Capture the cell that displays the provided text and extract its (x, y) central coordinate. 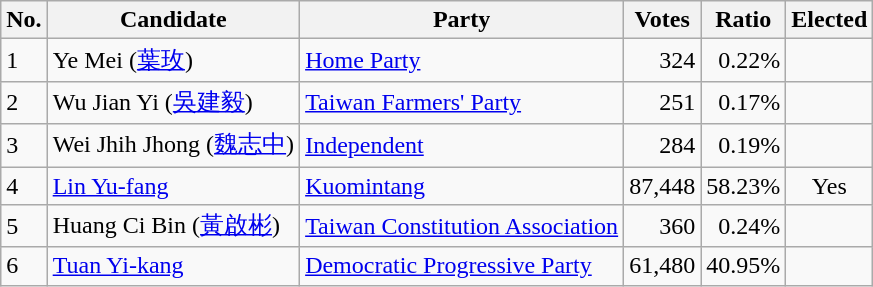
Candidate (173, 20)
1 (24, 60)
Party (462, 20)
5 (24, 226)
Taiwan Farmers' Party (462, 102)
Taiwan Constitution Association (462, 226)
Wei Jhih Jhong (魏志中) (173, 146)
58.23% (744, 185)
324 (662, 60)
Ratio (744, 20)
Tuan Yi-kang (173, 266)
87,448 (662, 185)
360 (662, 226)
61,480 (662, 266)
0.22% (744, 60)
Votes (662, 20)
Home Party (462, 60)
Yes (830, 185)
251 (662, 102)
Ye Mei (葉玫) (173, 60)
Huang Ci Bin (黃啟彬) (173, 226)
3 (24, 146)
Democratic Progressive Party (462, 266)
0.17% (744, 102)
Elected (830, 20)
2 (24, 102)
6 (24, 266)
Kuomintang (462, 185)
Lin Yu-fang (173, 185)
0.24% (744, 226)
4 (24, 185)
No. (24, 20)
284 (662, 146)
0.19% (744, 146)
40.95% (744, 266)
Wu Jian Yi (吳建毅) (173, 102)
Independent (462, 146)
